Provide the [X, Y] coordinate of the cell's center where the given text is located.  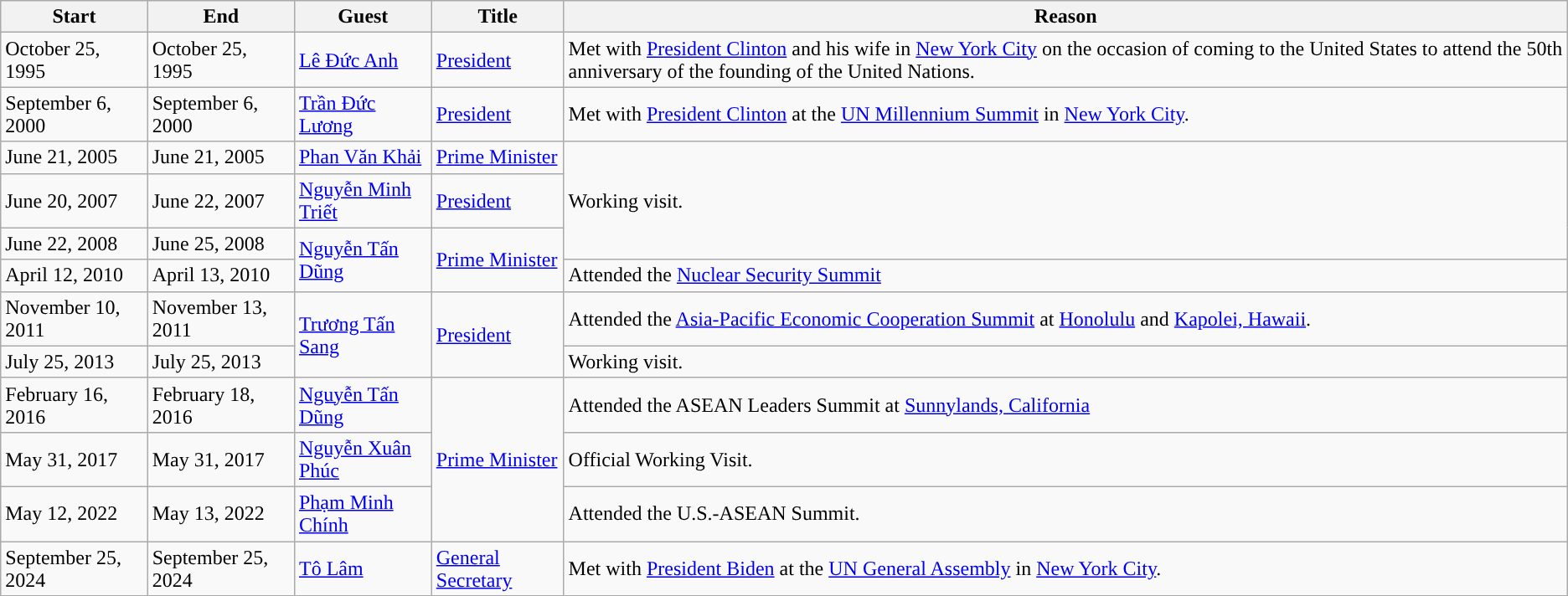
Guest [363, 17]
November 10, 2011 [74, 318]
Phạm Minh Chính [363, 514]
Lê Đức Anh [363, 60]
June 22, 2007 [221, 201]
Trương Tấn Sang [363, 335]
May 12, 2022 [74, 514]
November 13, 2011 [221, 318]
April 13, 2010 [221, 275]
Attended the Nuclear Security Summit [1065, 275]
Tô Lâm [363, 568]
End [221, 17]
Attended the Asia-Pacific Economic Cooperation Summit at Honolulu and Kapolei, Hawaii. [1065, 318]
Title [498, 17]
February 18, 2016 [221, 405]
Trần Đức Lương [363, 114]
Nguyễn Xuân Phúc [363, 459]
Met with President Clinton at the UN Millennium Summit in New York City. [1065, 114]
Official Working Visit. [1065, 459]
Phan Văn Khải [363, 157]
June 22, 2008 [74, 244]
June 25, 2008 [221, 244]
June 20, 2007 [74, 201]
General Secretary [498, 568]
Attended the ASEAN Leaders Summit at Sunnylands, California [1065, 405]
Reason [1065, 17]
Met with President Biden at the UN General Assembly in New York City. [1065, 568]
Nguyễn Minh Triết [363, 201]
Attended the U.S.-ASEAN Summit. [1065, 514]
February 16, 2016 [74, 405]
April 12, 2010 [74, 275]
Start [74, 17]
May 13, 2022 [221, 514]
